Determine the (X, Y) coordinate at the center of the cell enclosing the given text.  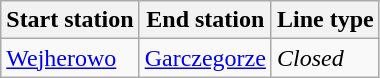
End station (205, 20)
Line type (325, 20)
Garczegorze (205, 58)
Start station (70, 20)
Closed (325, 58)
Wejherowo (70, 58)
